Output the [X, Y] coordinate of the center of the cell containing the given text.  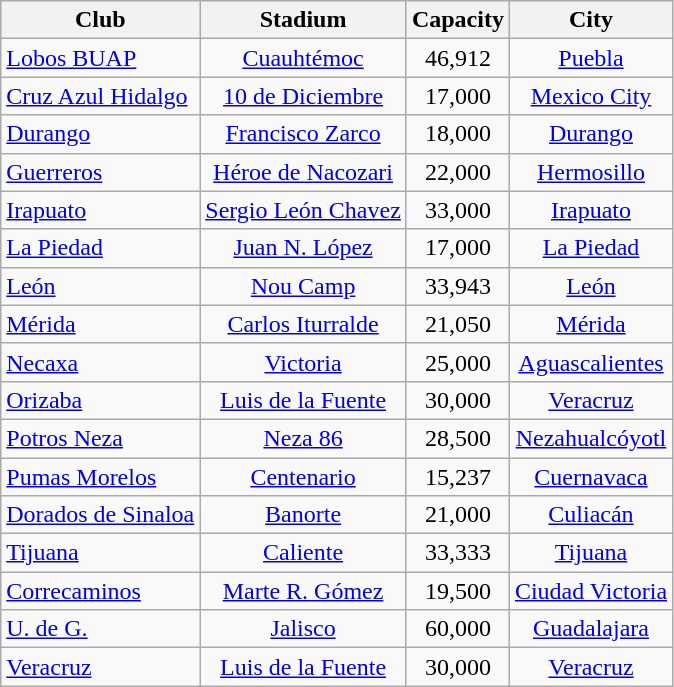
Stadium [304, 20]
Héroe de Nacozari [304, 172]
Nou Camp [304, 286]
Capacity [458, 20]
Pumas Morelos [100, 477]
Culiacán [590, 515]
Nezahualcóyotl [590, 438]
Juan N. López [304, 248]
Carlos Iturralde [304, 324]
City [590, 20]
Caliente [304, 553]
Cuauhtémoc [304, 58]
U. de G. [100, 629]
Marte R. Gómez [304, 591]
Correcaminos [100, 591]
21,000 [458, 515]
Banorte [304, 515]
Guerreros [100, 172]
Mexico City [590, 96]
Francisco Zarco [304, 134]
Club [100, 20]
33,000 [458, 210]
46,912 [458, 58]
60,000 [458, 629]
Hermosillo [590, 172]
Neza 86 [304, 438]
19,500 [458, 591]
Orizaba [100, 400]
Ciudad Victoria [590, 591]
33,943 [458, 286]
Potros Neza [100, 438]
Cuernavaca [590, 477]
10 de Diciembre [304, 96]
Dorados de Sinaloa [100, 515]
Puebla [590, 58]
25,000 [458, 362]
Lobos BUAP [100, 58]
Guadalajara [590, 629]
Jalisco [304, 629]
Aguascalientes [590, 362]
33,333 [458, 553]
15,237 [458, 477]
Necaxa [100, 362]
Victoria [304, 362]
18,000 [458, 134]
28,500 [458, 438]
Centenario [304, 477]
Cruz Azul Hidalgo [100, 96]
Sergio León Chavez [304, 210]
22,000 [458, 172]
21,050 [458, 324]
